Detect which cell encompasses the target text, then output its (x, y) center coordinate. 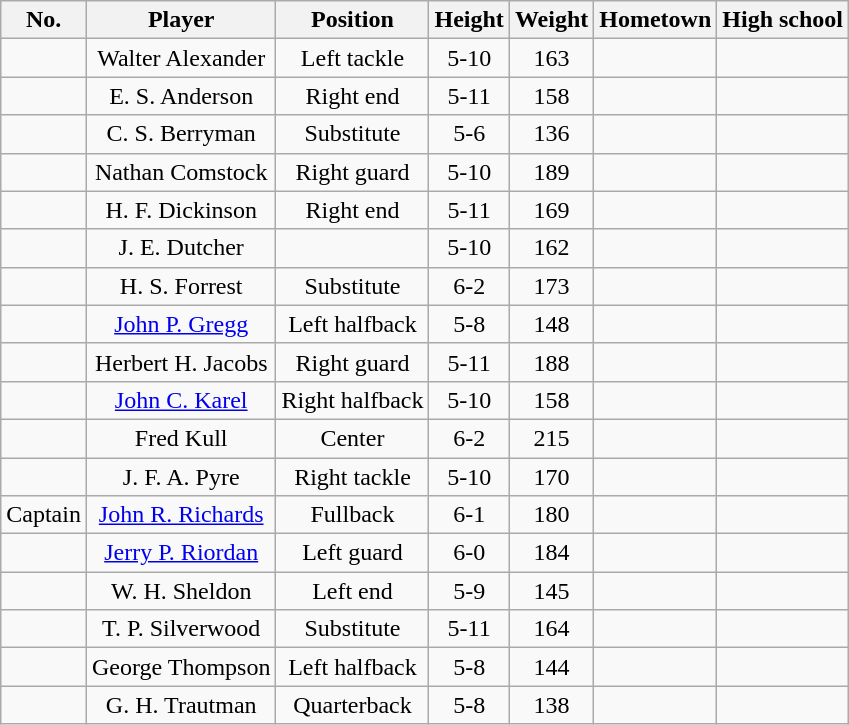
184 (551, 553)
6-0 (469, 553)
No. (44, 20)
George Thompson (180, 667)
T. P. Silverwood (180, 629)
Weight (551, 20)
Left end (352, 591)
E. S. Anderson (180, 96)
Fred Kull (180, 438)
Position (352, 20)
John P. Gregg (180, 324)
5-6 (469, 134)
170 (551, 477)
J. E. Dutcher (180, 248)
Player (180, 20)
C. S. Berryman (180, 134)
High school (783, 20)
Fullback (352, 515)
189 (551, 172)
Height (469, 20)
163 (551, 58)
Hometown (656, 20)
162 (551, 248)
John C. Karel (180, 400)
173 (551, 286)
169 (551, 210)
188 (551, 362)
Captain (44, 515)
Left tackle (352, 58)
Right halfback (352, 400)
Quarterback (352, 705)
H. S. Forrest (180, 286)
148 (551, 324)
Center (352, 438)
5-9 (469, 591)
144 (551, 667)
Nathan Comstock (180, 172)
Left guard (352, 553)
215 (551, 438)
Jerry P. Riordan (180, 553)
J. F. A. Pyre (180, 477)
W. H. Sheldon (180, 591)
John R. Richards (180, 515)
6-1 (469, 515)
Herbert H. Jacobs (180, 362)
Walter Alexander (180, 58)
138 (551, 705)
145 (551, 591)
180 (551, 515)
164 (551, 629)
G. H. Trautman (180, 705)
136 (551, 134)
H. F. Dickinson (180, 210)
Right tackle (352, 477)
